Capture the cell that displays the provided text and extract its [X, Y] central coordinate. 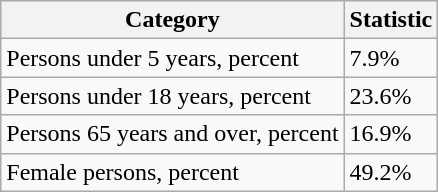
7.9% [391, 58]
Female persons, percent [172, 172]
16.9% [391, 134]
Persons under 18 years, percent [172, 96]
Persons 65 years and over, percent [172, 134]
Statistic [391, 20]
Persons under 5 years, percent [172, 58]
Category [172, 20]
23.6% [391, 96]
49.2% [391, 172]
